Locate the cell with the specified text and output its [X, Y] center coordinate. 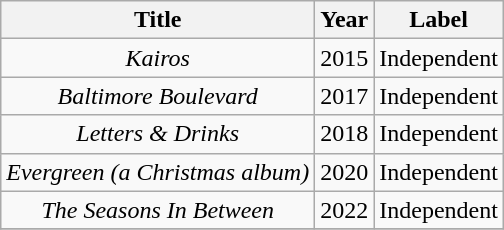
Year [344, 20]
Letters & Drinks [158, 134]
The Seasons In Between [158, 210]
2015 [344, 58]
2017 [344, 96]
Label [439, 20]
Title [158, 20]
2018 [344, 134]
2020 [344, 172]
2022 [344, 210]
Kairos [158, 58]
Baltimore Boulevard [158, 96]
Evergreen (a Christmas album) [158, 172]
